Find where the given text appears and provide that cell's center as (x, y) coordinate. 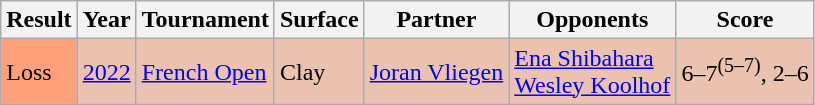
Result (39, 20)
2022 (106, 72)
6–7(5–7), 2–6 (745, 72)
French Open (205, 72)
Ena Shibahara Wesley Koolhof (592, 72)
Loss (39, 72)
Tournament (205, 20)
Surface (319, 20)
Clay (319, 72)
Joran Vliegen (436, 72)
Opponents (592, 20)
Year (106, 20)
Partner (436, 20)
Score (745, 20)
